Extract the [X, Y] coordinate from the center of the cell holding the provided text.  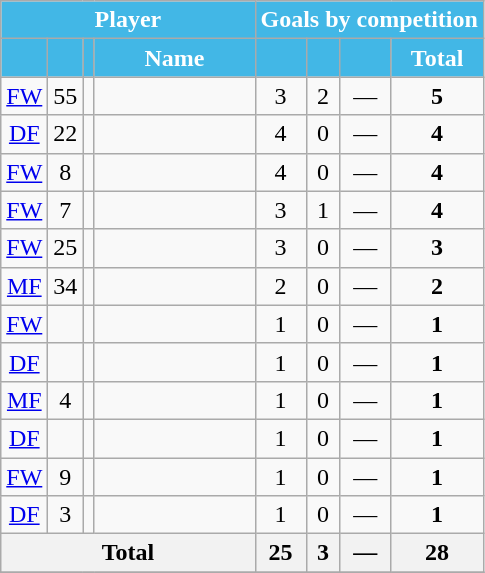
9 [66, 477]
28 [438, 553]
Goals by competition [369, 20]
55 [66, 96]
5 [438, 96]
7 [66, 210]
Name [174, 58]
8 [66, 172]
22 [66, 134]
34 [66, 286]
Player [128, 20]
